Provide the [X, Y] coordinate of the cell's center where the given text is located.  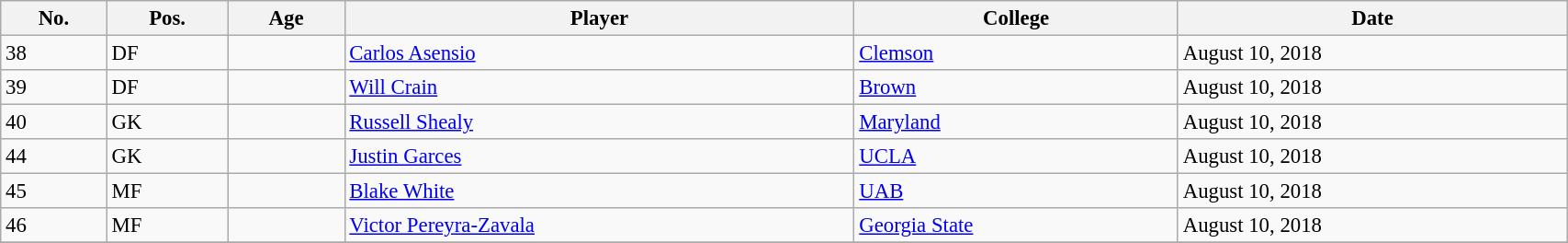
40 [53, 122]
Justin Garces [599, 156]
45 [53, 191]
44 [53, 156]
Victor Pereyra-Zavala [599, 226]
Maryland [1016, 122]
UAB [1016, 191]
Blake White [599, 191]
46 [53, 226]
Georgia State [1016, 226]
No. [53, 18]
College [1016, 18]
Clemson [1016, 53]
Will Crain [599, 87]
Player [599, 18]
38 [53, 53]
39 [53, 87]
Carlos Asensio [599, 53]
Date [1372, 18]
Age [287, 18]
Pos. [167, 18]
UCLA [1016, 156]
Brown [1016, 87]
Russell Shealy [599, 122]
